From the cell containing the given text, extract its center point as [x, y] coordinate. 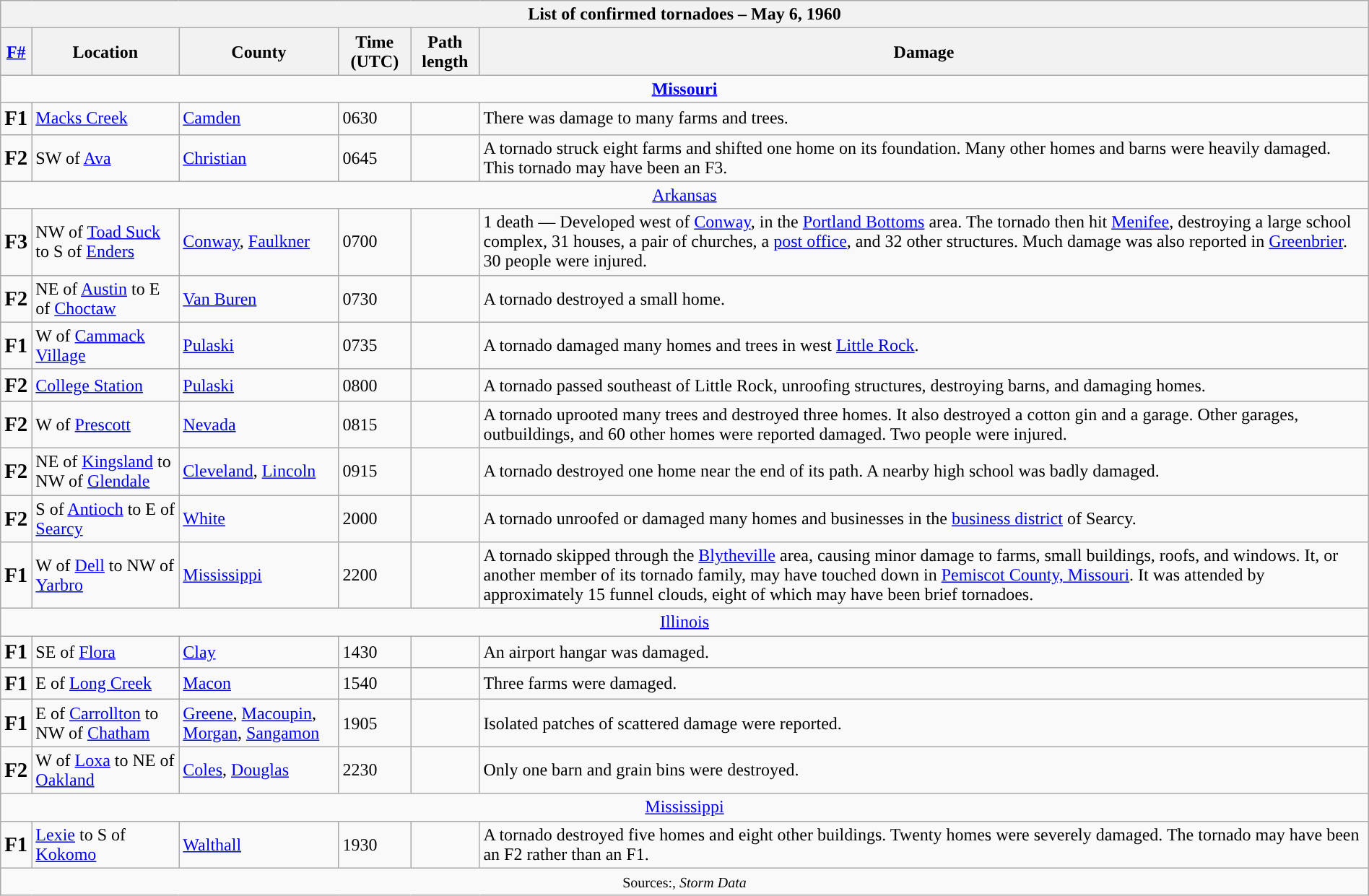
0630 [375, 118]
Only one barn and grain bins were destroyed. [924, 770]
E of Carrollton to NW of Chatham [105, 723]
Camden [258, 118]
Nevada [258, 425]
SE of Flora [105, 652]
0915 [375, 471]
Walthall [258, 845]
Greene, Macoupin, Morgan, Sangamon [258, 723]
Macks Creek [105, 118]
2230 [375, 770]
W of Prescott [105, 425]
Location [105, 52]
A tornado damaged many homes and trees in west Little Rock. [924, 345]
Macon [258, 684]
S of Antioch to E of Searcy [105, 518]
Lexie to S of Kokomo [105, 845]
Clay [258, 652]
Isolated patches of scattered damage were reported. [924, 723]
E of Long Creek [105, 684]
2000 [375, 518]
F3 [16, 242]
1540 [375, 684]
0645 [375, 157]
Three farms were damaged. [924, 684]
W of Loxa to NE of Oakland [105, 770]
Van Buren [258, 299]
List of confirmed tornadoes – May 6, 1960 [684, 14]
1930 [375, 845]
1905 [375, 723]
W of Dell to NW of Yarbro [105, 575]
Damage [924, 52]
Illinois [684, 622]
Missouri [684, 89]
W of Cammack Village [105, 345]
Arkansas [684, 195]
Christian [258, 157]
A tornado unroofed or damaged many homes and businesses in the business district of Searcy. [924, 518]
An airport hangar was damaged. [924, 652]
0730 [375, 299]
White [258, 518]
0815 [375, 425]
A tornado destroyed five homes and eight other buildings. Twenty homes were severely damaged. The tornado may have been an F2 rather than an F1. [924, 845]
Cleveland, Lincoln [258, 471]
Coles, Douglas [258, 770]
Time (UTC) [375, 52]
F# [16, 52]
2200 [375, 575]
0735 [375, 345]
Conway, Faulkner [258, 242]
Path length [445, 52]
A tornado destroyed one home near the end of its path. A nearby high school was badly damaged. [924, 471]
1430 [375, 652]
NE of Kingsland to NW of Glendale [105, 471]
There was damage to many farms and trees. [924, 118]
A tornado destroyed a small home. [924, 299]
NE of Austin to E of Choctaw [105, 299]
SW of Ava [105, 157]
NW of Toad Suck to S of Enders [105, 242]
A tornado passed southeast of Little Rock, unroofing structures, destroying barns, and damaging homes. [924, 385]
County [258, 52]
0700 [375, 242]
Sources:, Storm Data [684, 882]
0800 [375, 385]
College Station [105, 385]
